Capture the cell that displays the provided text and extract its (x, y) central coordinate. 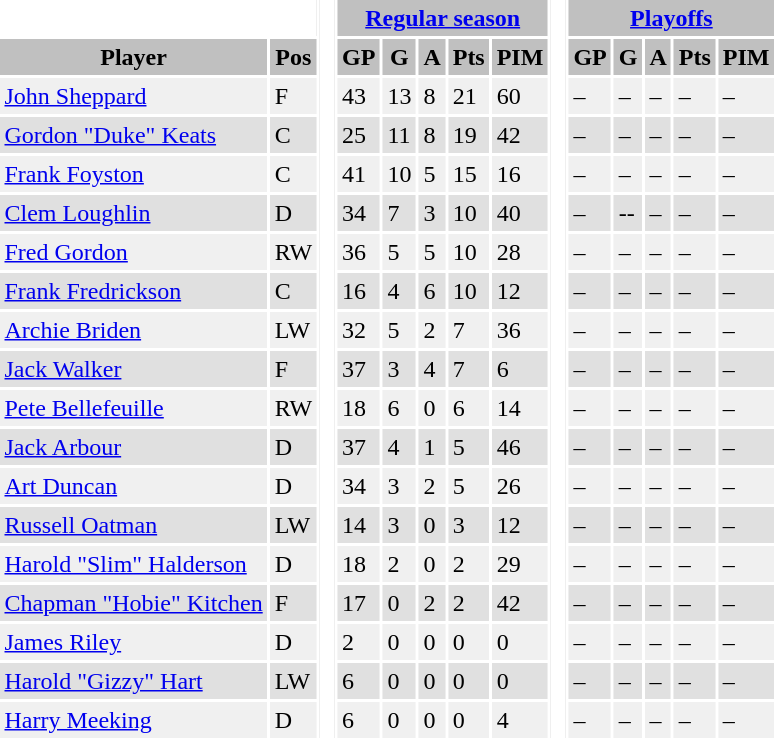
29 (520, 564)
James Riley (134, 642)
26 (520, 486)
Harold "Slim" Halderson (134, 564)
Frank Foyston (134, 174)
Jack Walker (134, 369)
Archie Briden (134, 330)
Playoffs (672, 18)
John Sheppard (134, 96)
Chapman "Hobie" Kitchen (134, 603)
Art Duncan (134, 486)
Fred Gordon (134, 252)
Player (134, 57)
32 (359, 330)
17 (359, 603)
Pos (293, 57)
Regular season (443, 18)
43 (359, 96)
21 (468, 96)
13 (400, 96)
Jack Arbour (134, 447)
19 (468, 135)
1 (432, 447)
-- (628, 213)
25 (359, 135)
Clem Loughlin (134, 213)
28 (520, 252)
Gordon "Duke" Keats (134, 135)
41 (359, 174)
60 (520, 96)
Harry Meeking (134, 720)
11 (400, 135)
Harold "Gizzy" Hart (134, 681)
Frank Fredrickson (134, 291)
Russell Oatman (134, 525)
46 (520, 447)
15 (468, 174)
Pete Bellefeuille (134, 408)
40 (520, 213)
